Extract the [x, y] coordinate from the center of the cell holding the provided text.  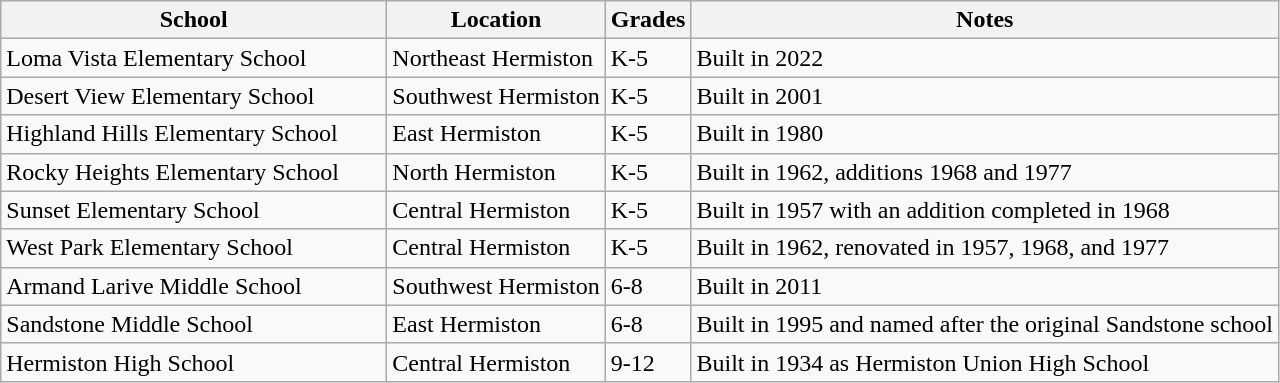
Built in 2011 [985, 286]
Location [496, 20]
Grades [648, 20]
Built in 1980 [985, 134]
West Park Elementary School [194, 248]
Built in 1995 and named after the original Sandstone school [985, 324]
Armand Larive Middle School [194, 286]
Built in 2001 [985, 96]
9-12 [648, 362]
Built in 1957 with an addition completed in 1968 [985, 210]
Hermiston High School [194, 362]
Notes [985, 20]
Built in 1962, additions 1968 and 1977 [985, 172]
School [194, 20]
Built in 1962, renovated in 1957, 1968, and 1977 [985, 248]
Highland Hills Elementary School [194, 134]
Sunset Elementary School [194, 210]
Desert View Elementary School [194, 96]
Loma Vista Elementary School [194, 58]
Built in 2022 [985, 58]
Rocky Heights Elementary School [194, 172]
Northeast Hermiston [496, 58]
Built in 1934 as Hermiston Union High School [985, 362]
North Hermiston [496, 172]
Sandstone Middle School [194, 324]
